Pinpoint the cell where the given text exists, returning its (x, y) midpoint coordinate. 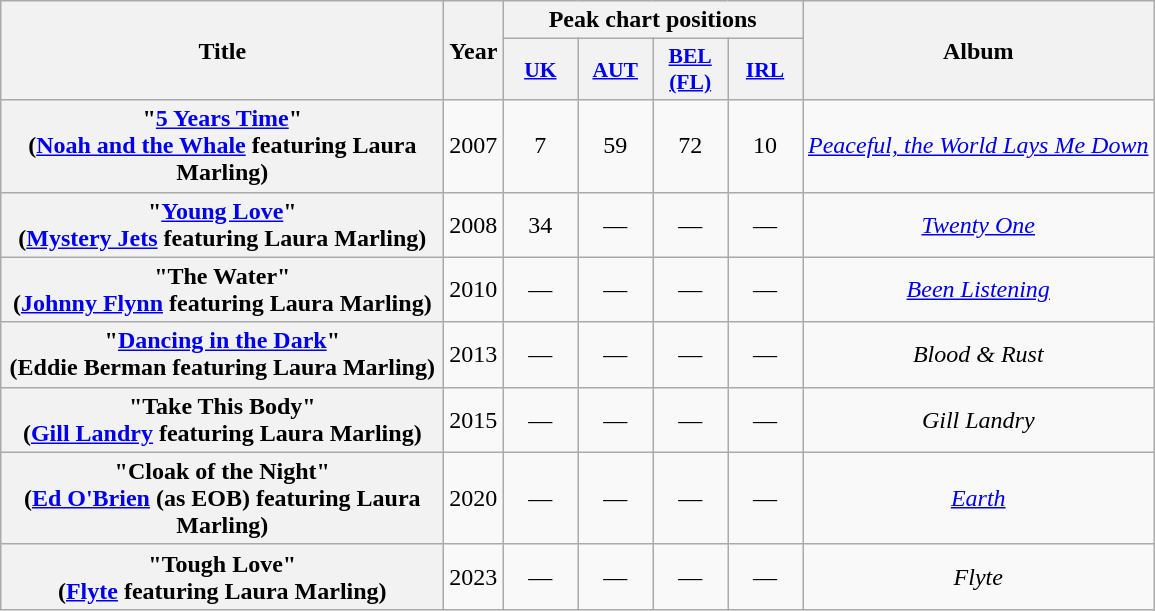
Title (222, 50)
UK (540, 70)
10 (766, 146)
Peak chart positions (653, 20)
Flyte (978, 576)
"Cloak of the Night"(Ed O'Brien (as EOB) featuring Laura Marling) (222, 498)
Gill Landry (978, 420)
IRL (766, 70)
"5 Years Time"(Noah and the Whale featuring Laura Marling) (222, 146)
2015 (474, 420)
2013 (474, 354)
Peaceful, the World Lays Me Down (978, 146)
Earth (978, 498)
"Take This Body"(Gill Landry featuring Laura Marling) (222, 420)
Album (978, 50)
Blood & Rust (978, 354)
2010 (474, 290)
7 (540, 146)
Year (474, 50)
2007 (474, 146)
59 (616, 146)
"The Water"(Johnny Flynn featuring Laura Marling) (222, 290)
2020 (474, 498)
"Tough Love"(Flyte featuring Laura Marling) (222, 576)
AUT (616, 70)
Twenty One (978, 224)
BEL(FL) (690, 70)
Been Listening (978, 290)
2008 (474, 224)
2023 (474, 576)
72 (690, 146)
34 (540, 224)
"Dancing in the Dark"(Eddie Berman featuring Laura Marling) (222, 354)
"Young Love"(Mystery Jets featuring Laura Marling) (222, 224)
